Capture the cell that displays the provided text and extract its [X, Y] central coordinate. 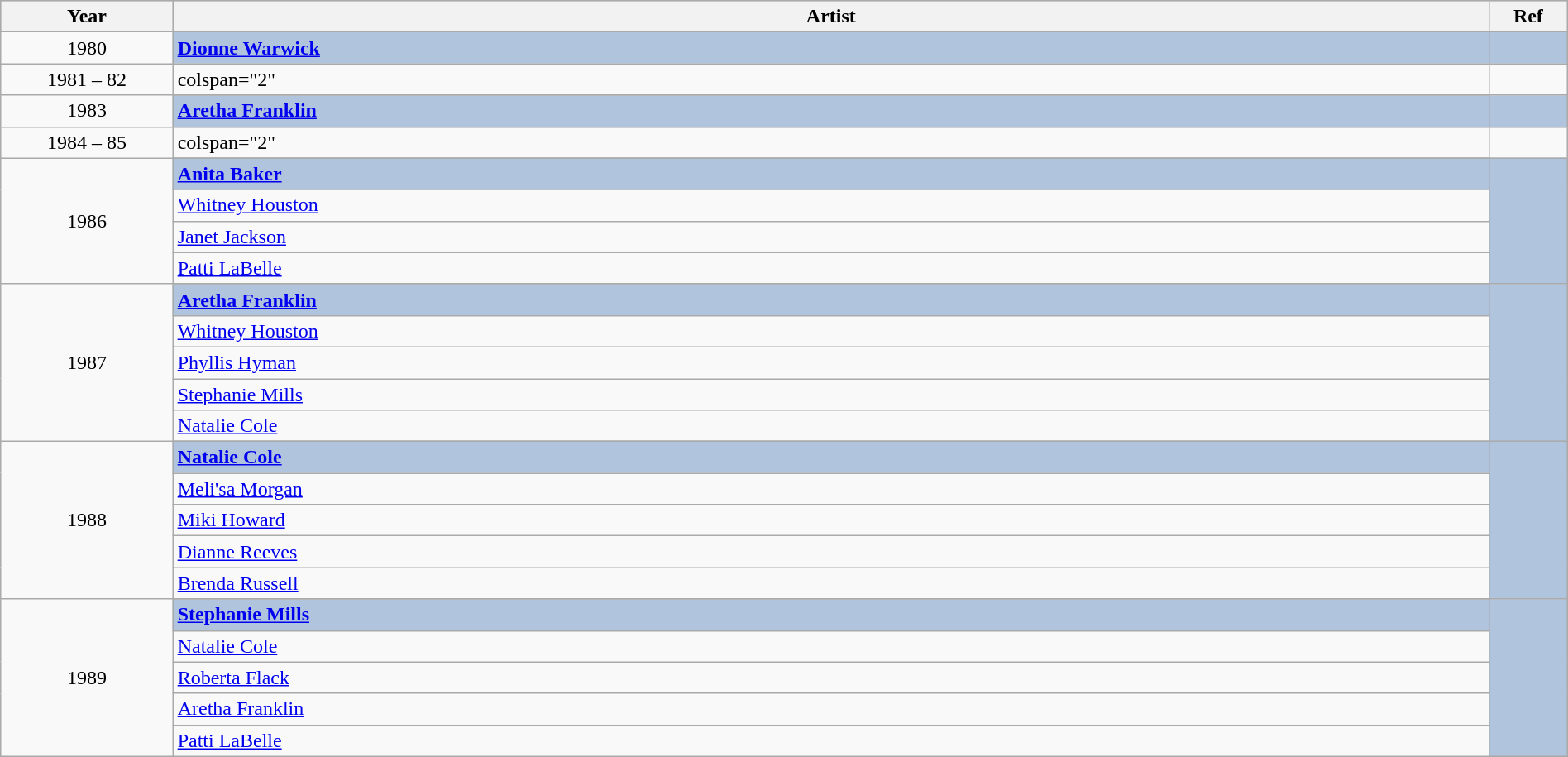
Year [87, 17]
Meli'sa Morgan [830, 489]
1988 [87, 520]
Dionne Warwick [830, 48]
Anita Baker [830, 174]
Roberta Flack [830, 678]
1987 [87, 362]
1984 – 85 [87, 142]
Janet Jackson [830, 237]
Ref [1528, 17]
Miki Howard [830, 520]
Artist [830, 17]
Dianne Reeves [830, 552]
1980 [87, 48]
1989 [87, 678]
Brenda Russell [830, 583]
1983 [87, 111]
1986 [87, 221]
1981 – 82 [87, 79]
Phyllis Hyman [830, 362]
